Find where the given text appears and provide that cell's center as [x, y] coordinate. 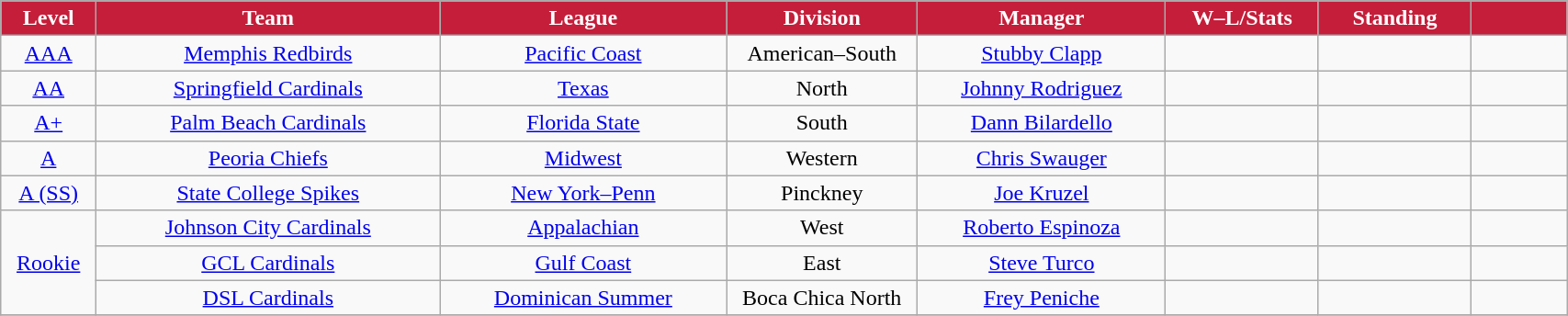
Johnny Rodriguez [1042, 88]
Pinckney [822, 193]
Dann Bilardello [1042, 123]
W–L/Stats [1242, 18]
Johnson City Cardinals [268, 228]
Division [822, 18]
Roberto Espinoza [1042, 228]
A [49, 158]
Memphis Redbirds [268, 53]
Texas [583, 88]
Manager [1042, 18]
West [822, 228]
State College Spikes [268, 193]
Palm Beach Cardinals [268, 123]
American–South [822, 53]
Boca Chica North [822, 298]
Appalachian [583, 228]
Rookie [49, 263]
Frey Peniche [1042, 298]
Team [268, 18]
Pacific Coast [583, 53]
Joe Kruzel [1042, 193]
Gulf Coast [583, 263]
League [583, 18]
GCL Cardinals [268, 263]
A+ [49, 123]
Midwest [583, 158]
Dominican Summer [583, 298]
Standing [1394, 18]
East [822, 263]
AA [49, 88]
North [822, 88]
Springfield Cardinals [268, 88]
A (SS) [49, 193]
Level [49, 18]
New York–Penn [583, 193]
Florida State [583, 123]
DSL Cardinals [268, 298]
Peoria Chiefs [268, 158]
AAA [49, 53]
South [822, 123]
Stubby Clapp [1042, 53]
Western [822, 158]
Steve Turco [1042, 263]
Chris Swauger [1042, 158]
